Provide the (X, Y) coordinate of the cell's center where the given text is located.  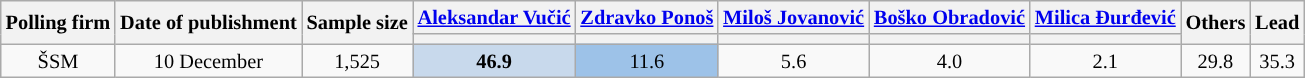
11.6 (646, 61)
4.0 (950, 61)
Date of publishment (208, 22)
29.8 (1216, 61)
35.3 (1277, 61)
2.1 (1106, 61)
Zdravko Ponoš (646, 17)
46.9 (494, 61)
1,525 (358, 61)
Aleksandar Vučić (494, 17)
Lead (1277, 22)
Polling firm (58, 22)
10 December (208, 61)
ŠSM (58, 61)
Sample size (358, 22)
Milica Đurđević (1106, 17)
Others (1216, 22)
5.6 (794, 61)
Miloš Jovanović (794, 17)
Boško Obradović (950, 17)
